Detect which cell encompasses the target text, then output its [x, y] center coordinate. 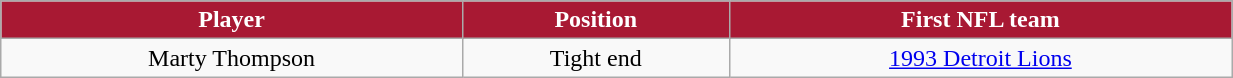
1993 Detroit Lions [980, 58]
Tight end [596, 58]
First NFL team [980, 20]
Marty Thompson [232, 58]
Player [232, 20]
Position [596, 20]
